Determine the [x, y] coordinate at the center of the cell enclosing the given text.  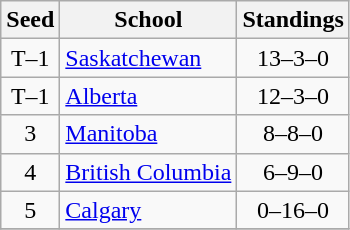
0–16–0 [293, 210]
Manitoba [148, 134]
13–3–0 [293, 58]
Standings [293, 20]
British Columbia [148, 172]
4 [30, 172]
5 [30, 210]
Calgary [148, 210]
12–3–0 [293, 96]
8–8–0 [293, 134]
Seed [30, 20]
Saskatchewan [148, 58]
6–9–0 [293, 172]
3 [30, 134]
Alberta [148, 96]
School [148, 20]
